Detect which cell encompasses the target text, then output its (X, Y) center coordinate. 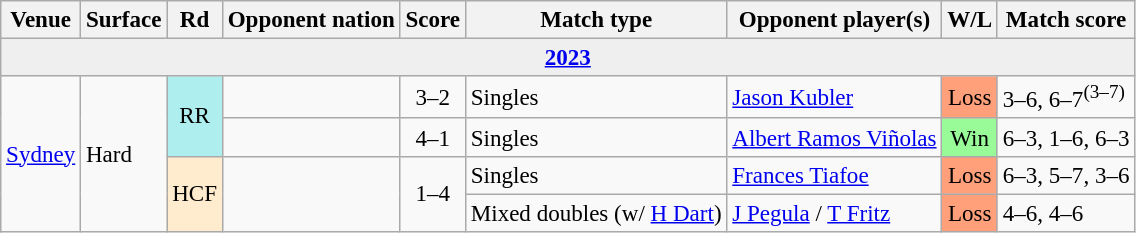
1–4 (432, 194)
Sydney (41, 154)
Rd (195, 20)
HCF (195, 194)
Jason Kubler (834, 97)
Opponent nation (311, 20)
Opponent player(s) (834, 20)
W/L (970, 20)
Match type (596, 20)
Venue (41, 20)
Mixed doubles (w/ H Dart) (596, 213)
3–6, 6–7(3–7) (1066, 97)
Match score (1066, 20)
J Pegula / T Fritz (834, 213)
Frances Tiafoe (834, 176)
2023 (568, 58)
6–3, 5–7, 3–6 (1066, 176)
Hard (124, 154)
3–2 (432, 97)
Albert Ramos Viñolas (834, 138)
Score (432, 20)
4–6, 4–6 (1066, 213)
4–1 (432, 138)
6–3, 1–6, 6–3 (1066, 138)
Win (970, 138)
Surface (124, 20)
RR (195, 116)
